Capture the cell that displays the provided text and extract its [x, y] central coordinate. 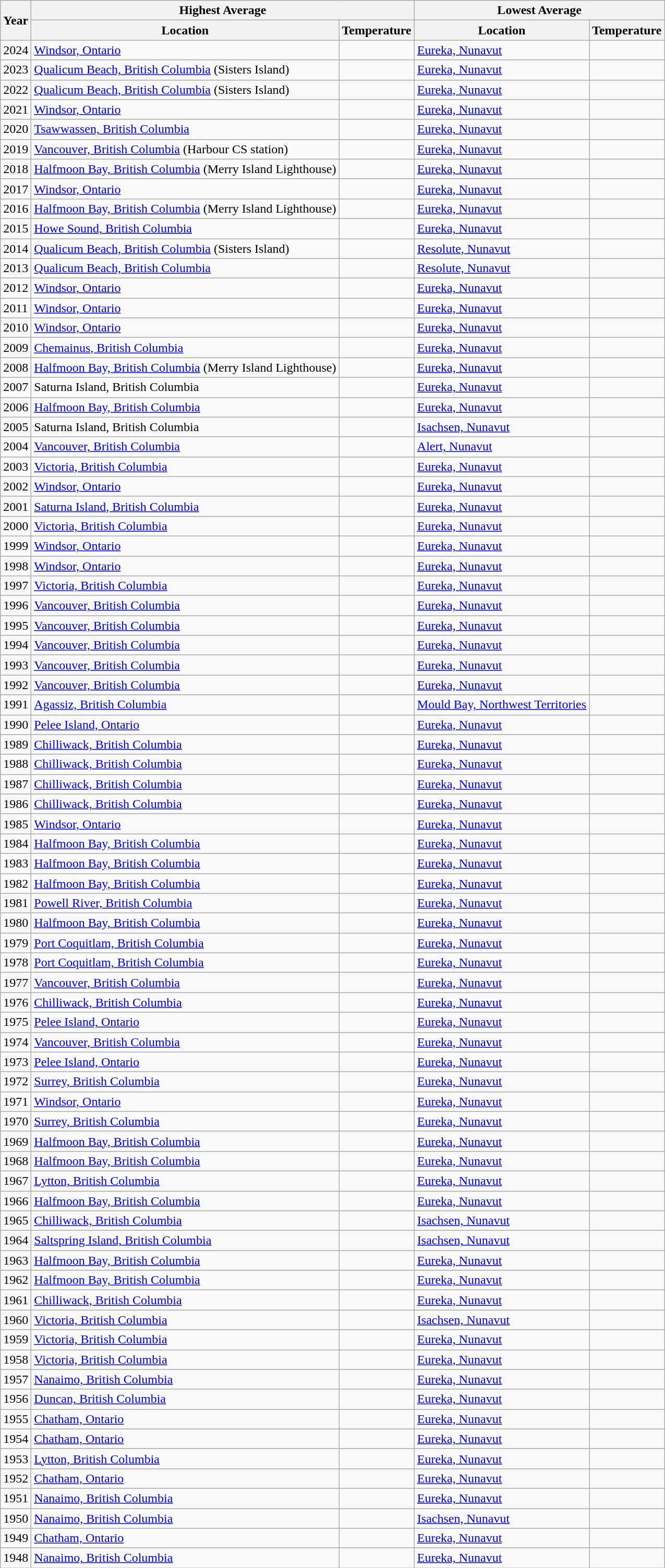
2010 [16, 328]
1973 [16, 1062]
1998 [16, 566]
2013 [16, 268]
1963 [16, 1260]
1964 [16, 1241]
2023 [16, 70]
1949 [16, 1538]
1983 [16, 863]
2015 [16, 228]
Agassiz, British Columbia [185, 705]
1956 [16, 1399]
2009 [16, 348]
Qualicum Beach, British Columbia [185, 268]
1986 [16, 804]
1954 [16, 1439]
1980 [16, 923]
2020 [16, 129]
2012 [16, 288]
2019 [16, 149]
2011 [16, 308]
1987 [16, 784]
1978 [16, 963]
1953 [16, 1459]
1957 [16, 1379]
1960 [16, 1320]
1984 [16, 843]
2016 [16, 209]
1961 [16, 1300]
2022 [16, 90]
1994 [16, 645]
1955 [16, 1419]
Highest Average [223, 10]
Saltspring Island, British Columbia [185, 1241]
Tsawwassen, British Columbia [185, 129]
1975 [16, 1022]
1989 [16, 744]
2018 [16, 169]
1950 [16, 1518]
1959 [16, 1340]
2004 [16, 447]
Howe Sound, British Columbia [185, 228]
1967 [16, 1181]
1996 [16, 606]
1988 [16, 764]
1969 [16, 1141]
1981 [16, 903]
Vancouver, British Columbia (Harbour CS station) [185, 149]
Powell River, British Columbia [185, 903]
2014 [16, 249]
Alert, Nunavut [502, 447]
1974 [16, 1042]
2002 [16, 486]
1976 [16, 1002]
Mould Bay, Northwest Territories [502, 705]
1991 [16, 705]
2007 [16, 387]
1982 [16, 884]
2024 [16, 50]
2003 [16, 467]
1985 [16, 824]
1997 [16, 586]
Year [16, 20]
1977 [16, 983]
2005 [16, 427]
2001 [16, 506]
1951 [16, 1498]
1970 [16, 1121]
2000 [16, 526]
2021 [16, 109]
1958 [16, 1359]
1965 [16, 1221]
1962 [16, 1280]
1995 [16, 626]
1952 [16, 1478]
1979 [16, 943]
2017 [16, 189]
Lowest Average [539, 10]
1972 [16, 1082]
Chemainus, British Columbia [185, 348]
1968 [16, 1161]
1993 [16, 665]
1990 [16, 725]
1966 [16, 1200]
1999 [16, 546]
1948 [16, 1558]
Duncan, British Columbia [185, 1399]
1992 [16, 685]
2008 [16, 367]
2006 [16, 407]
1971 [16, 1101]
